Capture the cell that displays the provided text and extract its (x, y) central coordinate. 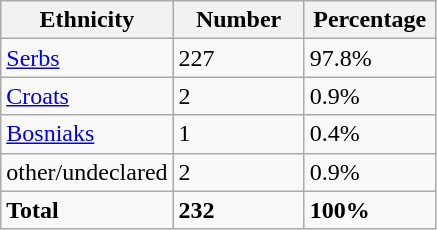
other/undeclared (87, 172)
Ethnicity (87, 20)
227 (238, 58)
1 (238, 134)
Bosniaks (87, 134)
Serbs (87, 58)
97.8% (370, 58)
Percentage (370, 20)
Croats (87, 96)
100% (370, 210)
Total (87, 210)
0.4% (370, 134)
Number (238, 20)
232 (238, 210)
